Extract the (X, Y) coordinate from the center of the cell holding the provided text.  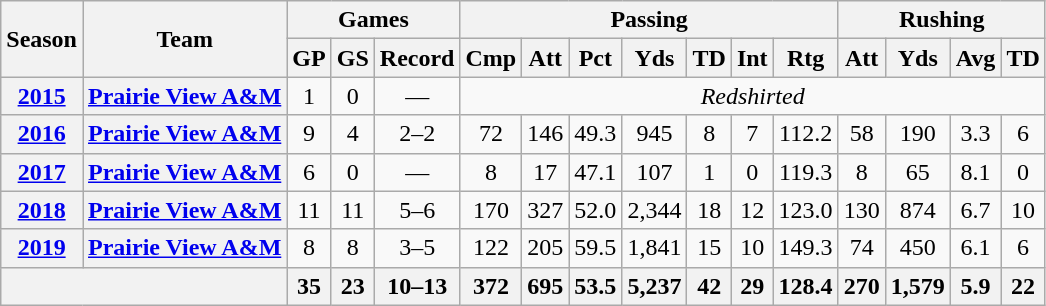
372 (491, 286)
2,344 (654, 210)
Season (42, 39)
123.0 (806, 210)
3–5 (417, 248)
72 (491, 134)
GS (352, 58)
Rushing (942, 20)
17 (546, 172)
107 (654, 172)
Rtg (806, 58)
327 (546, 210)
6.1 (976, 248)
65 (918, 172)
59.5 (596, 248)
Cmp (491, 58)
GP (309, 58)
1,579 (918, 286)
5,237 (654, 286)
49.3 (596, 134)
2–2 (417, 134)
6.7 (976, 210)
2016 (42, 134)
58 (862, 134)
42 (709, 286)
874 (918, 210)
2017 (42, 172)
Redshirted (752, 96)
2019 (42, 248)
205 (546, 248)
52.0 (596, 210)
3.3 (976, 134)
Games (374, 20)
35 (309, 286)
7 (752, 134)
122 (491, 248)
Team (184, 39)
450 (918, 248)
1,841 (654, 248)
Passing (649, 20)
22 (1023, 286)
2018 (42, 210)
190 (918, 134)
23 (352, 286)
53.5 (596, 286)
5.9 (976, 286)
18 (709, 210)
29 (752, 286)
15 (709, 248)
112.2 (806, 134)
170 (491, 210)
2015 (42, 96)
47.1 (596, 172)
Avg (976, 58)
5–6 (417, 210)
270 (862, 286)
130 (862, 210)
10–13 (417, 286)
119.3 (806, 172)
9 (309, 134)
695 (546, 286)
4 (352, 134)
945 (654, 134)
12 (752, 210)
Pct (596, 58)
Int (752, 58)
146 (546, 134)
Record (417, 58)
128.4 (806, 286)
8.1 (976, 172)
74 (862, 248)
149.3 (806, 248)
